Identify which cell holds the provided text, then report its (X, Y) central coordinate. 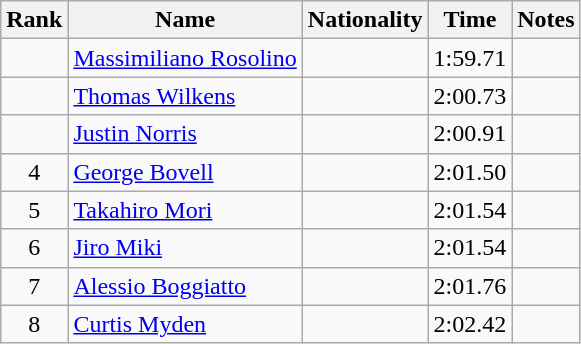
Takahiro Mori (185, 210)
5 (34, 210)
Alessio Boggiatto (185, 286)
7 (34, 286)
Justin Norris (185, 134)
2:00.91 (470, 134)
Massimiliano Rosolino (185, 58)
2:00.73 (470, 96)
Jiro Miki (185, 248)
George Bovell (185, 172)
1:59.71 (470, 58)
8 (34, 324)
6 (34, 248)
2:02.42 (470, 324)
Time (470, 20)
Thomas Wilkens (185, 96)
Name (185, 20)
2:01.50 (470, 172)
Curtis Myden (185, 324)
2:01.76 (470, 286)
Rank (34, 20)
Notes (546, 20)
4 (34, 172)
Nationality (365, 20)
